Search for the cell housing the specified text and yield its [X, Y] center coordinate. 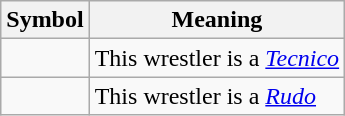
Meaning [216, 20]
This wrestler is a Tecnico [216, 58]
Symbol [45, 20]
This wrestler is a Rudo [216, 96]
